Scan for the cell matching the given text and deliver its [X, Y] coordinate at center. 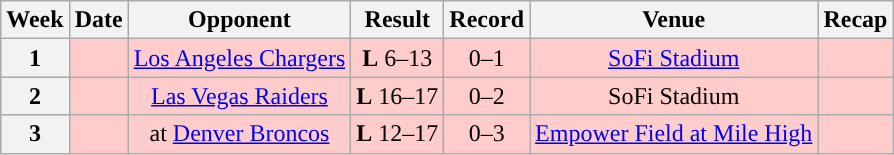
L 16–17 [398, 96]
at Denver Broncos [240, 134]
1 [35, 58]
0–3 [487, 134]
0–2 [487, 96]
Los Angeles Chargers [240, 58]
Record [487, 20]
Date [98, 20]
2 [35, 96]
Opponent [240, 20]
L 12–17 [398, 134]
Empower Field at Mile High [674, 134]
Result [398, 20]
Recap [856, 20]
3 [35, 134]
L 6–13 [398, 58]
0–1 [487, 58]
Venue [674, 20]
Week [35, 20]
Las Vegas Raiders [240, 96]
